Capture the cell that displays the provided text and extract its [x, y] central coordinate. 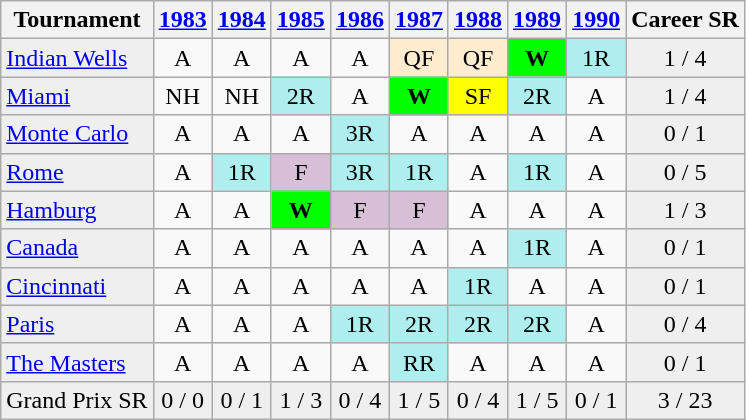
1983 [182, 20]
Paris [77, 324]
3 / 23 [686, 400]
1989 [538, 20]
Canada [77, 248]
SF [478, 96]
1985 [300, 20]
Career SR [686, 20]
1987 [418, 20]
1984 [242, 20]
1988 [478, 20]
Cincinnati [77, 286]
Hamburg [77, 210]
Miami [77, 96]
Indian Wells [77, 58]
0 / 0 [182, 400]
Monte Carlo [77, 134]
Grand Prix SR [77, 400]
1990 [596, 20]
Tournament [77, 20]
Rome [77, 172]
0 / 5 [686, 172]
The Masters [77, 362]
RR [418, 362]
1986 [360, 20]
